Pinpoint the cell where the given text exists, returning its [X, Y] midpoint coordinate. 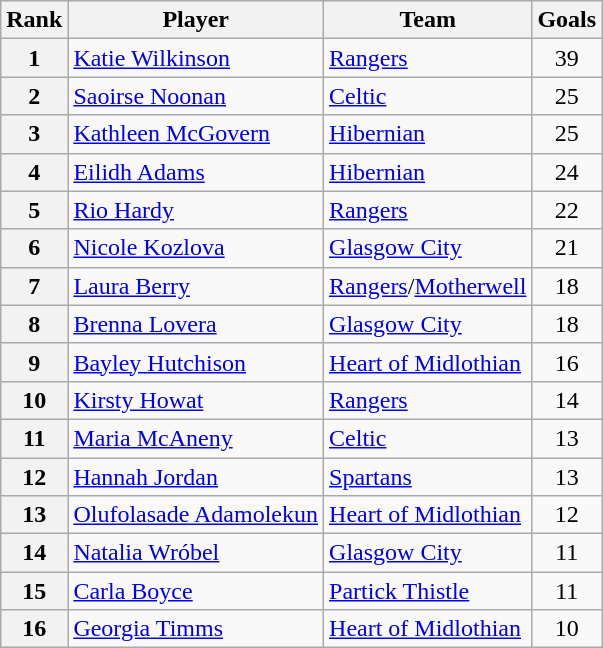
7 [34, 286]
8 [34, 324]
3 [34, 134]
Rank [34, 20]
Partick Thistle [428, 591]
Spartans [428, 477]
6 [34, 248]
Eilidh Adams [196, 172]
39 [567, 58]
Saoirse Noonan [196, 96]
Rangers/Motherwell [428, 286]
22 [567, 210]
2 [34, 96]
Goals [567, 20]
Katie Wilkinson [196, 58]
21 [567, 248]
Player [196, 20]
Maria McAneny [196, 438]
Olufolasade Adamolekun [196, 515]
Nicole Kozlova [196, 248]
4 [34, 172]
Hannah Jordan [196, 477]
Bayley Hutchison [196, 362]
Brenna Lovera [196, 324]
Natalia Wróbel [196, 553]
Laura Berry [196, 286]
5 [34, 210]
Team [428, 20]
24 [567, 172]
15 [34, 591]
Georgia Timms [196, 629]
Carla Boyce [196, 591]
Kathleen McGovern [196, 134]
9 [34, 362]
1 [34, 58]
Kirsty Howat [196, 400]
Rio Hardy [196, 210]
